From the cell containing the given text, extract its center point as [X, Y] coordinate. 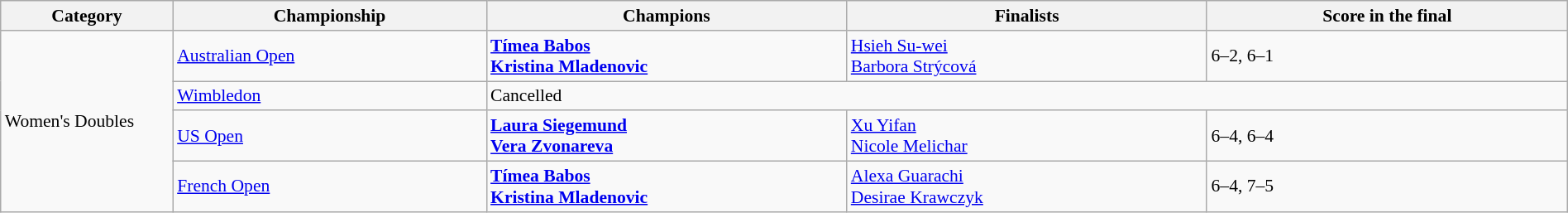
Wimbledon [329, 96]
Score in the final [1387, 16]
6–4, 6–4 [1387, 136]
Laura Siegemund Vera Zvonareva [667, 136]
Alexa Guarachi Desirae Krawczyk [1027, 187]
Champions [667, 16]
US Open [329, 136]
Championship [329, 16]
Xu Yifan Nicole Melichar [1027, 136]
6–4, 7–5 [1387, 187]
6–2, 6–1 [1387, 56]
French Open [329, 187]
Hsieh Su-wei Barbora Strýcová [1027, 56]
Cancelled [1027, 96]
Australian Open [329, 56]
Finalists [1027, 16]
Category [87, 16]
Women's Doubles [87, 121]
